Pinpoint the cell where the given text exists, returning its (X, Y) midpoint coordinate. 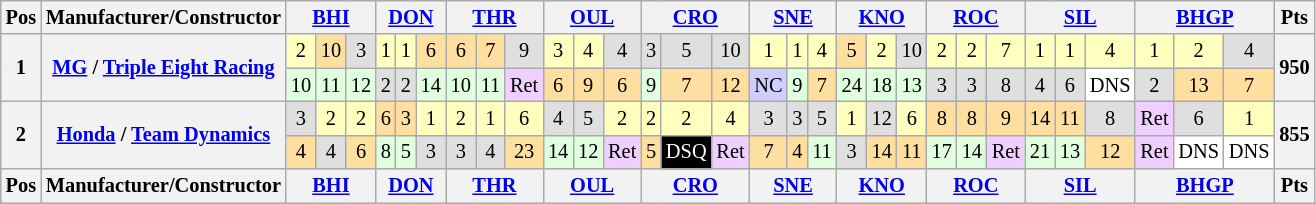
NC (768, 85)
18 (882, 85)
24 (852, 85)
950 (1294, 68)
23 (524, 152)
MG / Triple Eight Racing (164, 68)
DSQ (686, 152)
855 (1294, 134)
21 (1040, 152)
Honda / Team Dynamics (164, 134)
17 (942, 152)
